Identify which cell holds the provided text, then report its (X, Y) central coordinate. 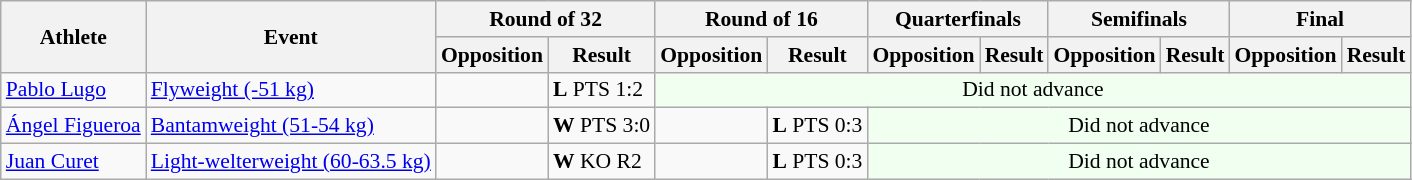
Bantamweight (51-54 kg) (291, 126)
Final (1320, 19)
Round of 32 (546, 19)
Pablo Lugo (74, 90)
Flyweight (-51 kg) (291, 90)
Event (291, 36)
W PTS 3:0 (602, 126)
Athlete (74, 36)
Semifinals (1138, 19)
Round of 16 (761, 19)
W KO R2 (602, 162)
L PTS 1:2 (602, 90)
Quarterfinals (958, 19)
Ángel Figueroa (74, 126)
Light-welterweight (60-63.5 kg) (291, 162)
Juan Curet (74, 162)
